Capture the cell that displays the provided text and extract its [x, y] central coordinate. 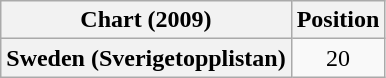
20 [338, 58]
Chart (2009) [146, 20]
Position [338, 20]
Sweden (Sverigetopplistan) [146, 58]
